Identify which cell holds the provided text, then report its [X, Y] central coordinate. 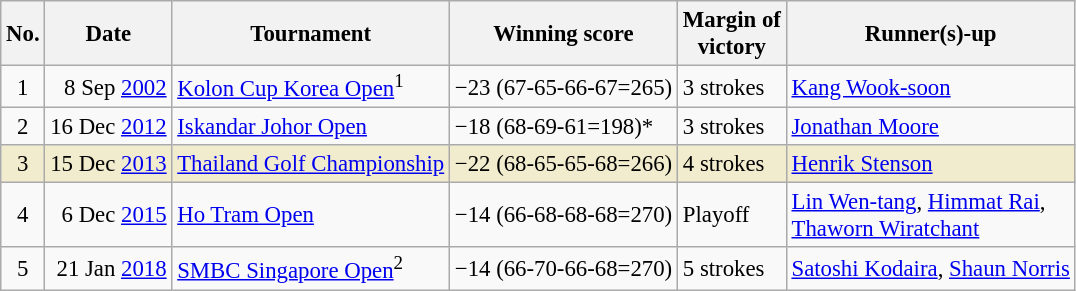
Winning score [564, 34]
15 Dec 2013 [108, 164]
1 [23, 87]
Iskandar Johor Open [311, 127]
21 Jan 2018 [108, 269]
Ho Tram Open [311, 216]
Playoff [732, 216]
Jonathan Moore [930, 127]
4 strokes [732, 164]
Satoshi Kodaira, Shaun Norris [930, 269]
Margin ofvictory [732, 34]
16 Dec 2012 [108, 127]
Henrik Stenson [930, 164]
5 strokes [732, 269]
−23 (67-65-66-67=265) [564, 87]
Tournament [311, 34]
Kang Wook-soon [930, 87]
Runner(s)-up [930, 34]
SMBC Singapore Open2 [311, 269]
Thailand Golf Championship [311, 164]
4 [23, 216]
3 [23, 164]
−18 (68-69-61=198)* [564, 127]
2 [23, 127]
8 Sep 2002 [108, 87]
Kolon Cup Korea Open1 [311, 87]
−22 (68-65-65-68=266) [564, 164]
−14 (66-70-66-68=270) [564, 269]
Lin Wen-tang, Himmat Rai, Thaworn Wiratchant [930, 216]
6 Dec 2015 [108, 216]
Date [108, 34]
−14 (66-68-68-68=270) [564, 216]
5 [23, 269]
No. [23, 34]
